Find where the given text appears and provide that cell's center as (X, Y) coordinate. 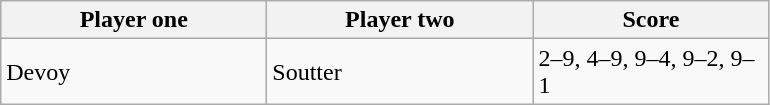
Soutter (400, 72)
Devoy (134, 72)
Player one (134, 20)
Score (651, 20)
Player two (400, 20)
2–9, 4–9, 9–4, 9–2, 9–1 (651, 72)
